Extract the [x, y] coordinate from the center of the cell holding the provided text.  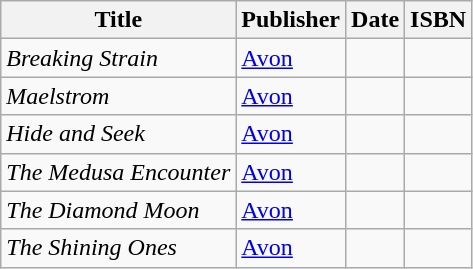
ISBN [438, 20]
Maelstrom [118, 96]
Breaking Strain [118, 58]
Hide and Seek [118, 134]
Title [118, 20]
Publisher [291, 20]
The Diamond Moon [118, 210]
The Shining Ones [118, 248]
Date [376, 20]
The Medusa Encounter [118, 172]
